Locate the cell with the specified text and output its (X, Y) center coordinate. 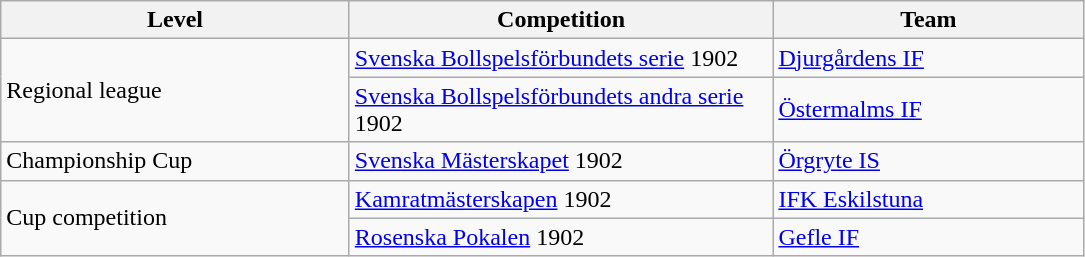
Level (176, 20)
Örgryte IS (928, 161)
Svenska Bollspelsförbundets andra serie 1902 (561, 110)
Rosenska Pokalen 1902 (561, 237)
IFK Eskilstuna (928, 199)
Kamratmästerskapen 1902 (561, 199)
Djurgårdens IF (928, 58)
Regional league (176, 90)
Championship Cup (176, 161)
Svenska Mästerskapet 1902 (561, 161)
Svenska Bollspelsförbundets serie 1902 (561, 58)
Competition (561, 20)
Gefle IF (928, 237)
Östermalms IF (928, 110)
Team (928, 20)
Cup competition (176, 218)
